Output the (x, y) coordinate of the center of the cell containing the given text.  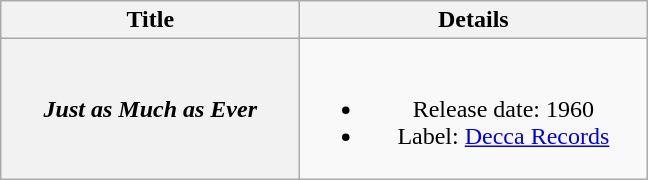
Title (150, 20)
Release date: 1960Label: Decca Records (474, 109)
Details (474, 20)
Just as Much as Ever (150, 109)
